Return the [x, y] coordinate for the center point of the cell that contains the specified text.  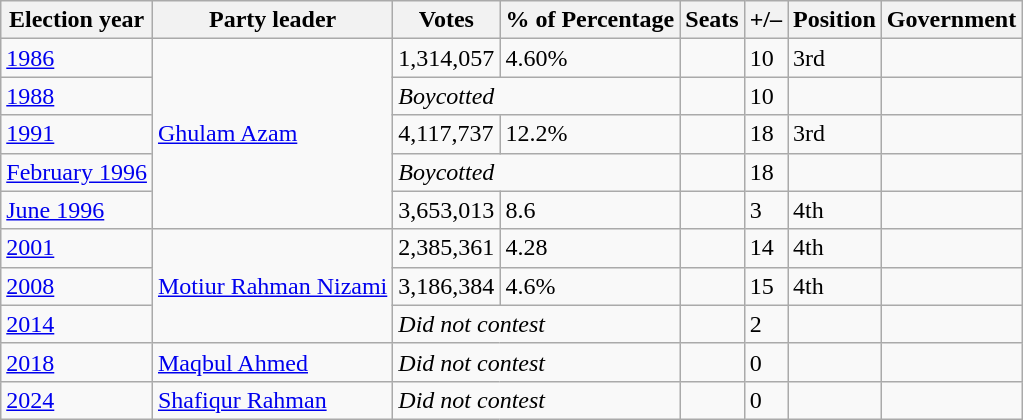
4.28 [590, 248]
Maqbul Ahmed [272, 362]
8.6 [590, 210]
2008 [77, 286]
Shafiqur Rahman [272, 400]
2,385,361 [446, 248]
1986 [77, 58]
February 1996 [77, 172]
3,653,013 [446, 210]
Government [951, 20]
1991 [77, 134]
2018 [77, 362]
3,186,384 [446, 286]
15 [766, 286]
2001 [77, 248]
% of Percentage [590, 20]
Party leader [272, 20]
Ghulam Azam [272, 134]
14 [766, 248]
4.60% [590, 58]
2024 [77, 400]
Election year [77, 20]
Motiur Rahman Nizami [272, 286]
4,117,737 [446, 134]
1988 [77, 96]
3 [766, 210]
4.6% [590, 286]
1,314,057 [446, 58]
2 [766, 324]
Votes [446, 20]
Position [835, 20]
2014 [77, 324]
Seats [712, 20]
+/– [766, 20]
12.2% [590, 134]
June 1996 [77, 210]
